Find where the given text appears and provide that cell's center as [x, y] coordinate. 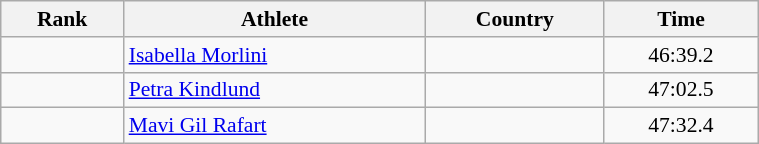
47:02.5 [680, 90]
Petra Kindlund [275, 90]
Time [680, 19]
Country [514, 19]
46:39.2 [680, 55]
47:32.4 [680, 126]
Mavi Gil Rafart [275, 126]
Isabella Morlini [275, 55]
Rank [62, 19]
Athlete [275, 19]
